Scan for the cell matching the given text and deliver its [X, Y] coordinate at center. 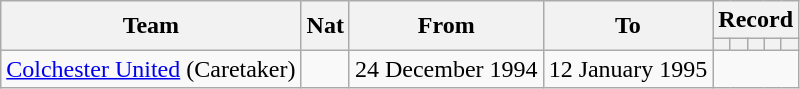
Record [756, 20]
To [628, 26]
12 January 1995 [628, 69]
Team [151, 26]
Colchester United (Caretaker) [151, 69]
Nat [325, 26]
24 December 1994 [446, 69]
From [446, 26]
